Detect which cell encompasses the target text, then output its [x, y] center coordinate. 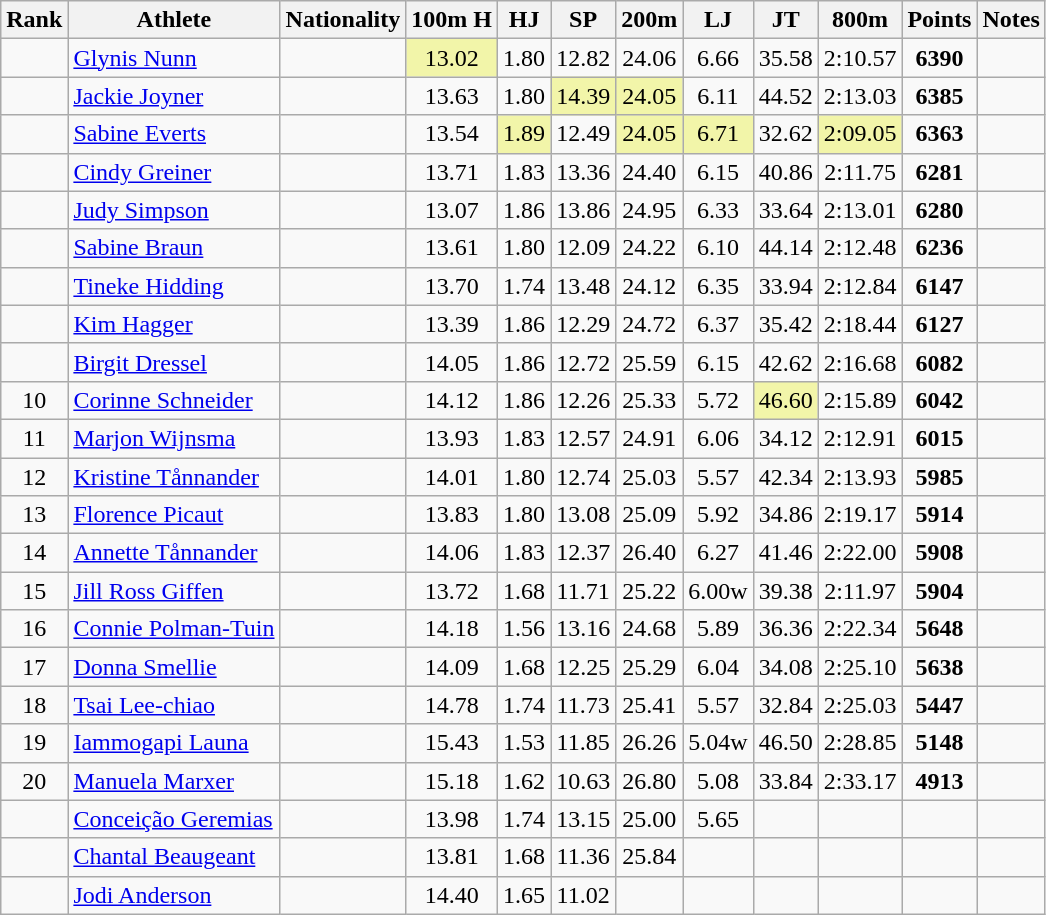
2:28.85 [860, 743]
Marjon Wijnsma [174, 438]
44.14 [786, 248]
13.15 [584, 819]
12.29 [584, 324]
2:33.17 [860, 781]
Corinne Schneider [174, 400]
2:12.84 [860, 286]
Birgit Dressel [174, 362]
Florence Picaut [174, 515]
25.33 [650, 400]
6.37 [718, 324]
32.84 [786, 705]
Kristine Tånnander [174, 477]
Points [940, 20]
1.62 [524, 781]
12.82 [584, 58]
32.62 [786, 134]
25.41 [650, 705]
Chantal Beaugeant [174, 857]
16 [34, 629]
12.26 [584, 400]
24.95 [650, 210]
24.12 [650, 286]
Athlete [174, 20]
13.02 [452, 58]
14.05 [452, 362]
33.84 [786, 781]
13.70 [452, 286]
11 [34, 438]
2:12.48 [860, 248]
25.09 [650, 515]
6390 [940, 58]
Jill Ross Giffen [174, 591]
Annette Tånnander [174, 553]
18 [34, 705]
5904 [940, 591]
12.49 [584, 134]
15 [34, 591]
2:15.89 [860, 400]
6127 [940, 324]
5.89 [718, 629]
Cindy Greiner [174, 172]
10 [34, 400]
2:22.34 [860, 629]
2:25.10 [860, 667]
2:16.68 [860, 362]
6015 [940, 438]
6385 [940, 96]
Jodi Anderson [174, 895]
2:13.03 [860, 96]
Conceição Geremias [174, 819]
200m [650, 20]
13.08 [584, 515]
13.61 [452, 248]
6.06 [718, 438]
6.71 [718, 134]
6280 [940, 210]
JT [786, 20]
24.72 [650, 324]
12.09 [584, 248]
11.71 [584, 591]
13.83 [452, 515]
Rank [34, 20]
15.18 [452, 781]
13.71 [452, 172]
2:18.44 [860, 324]
25.00 [650, 819]
13.48 [584, 286]
LJ [718, 20]
100m H [452, 20]
6.33 [718, 210]
13.16 [584, 629]
6.11 [718, 96]
6.66 [718, 58]
2:11.97 [860, 591]
25.84 [650, 857]
13.98 [452, 819]
34.86 [786, 515]
13.63 [452, 96]
Jackie Joyner [174, 96]
Nationality [343, 20]
14.40 [452, 895]
13.72 [452, 591]
14.06 [452, 553]
6236 [940, 248]
12.25 [584, 667]
12.37 [584, 553]
5447 [940, 705]
Donna Smellie [174, 667]
17 [34, 667]
6.00w [718, 591]
Judy Simpson [174, 210]
42.34 [786, 477]
14.39 [584, 96]
6082 [940, 362]
HJ [524, 20]
5908 [940, 553]
14.12 [452, 400]
25.59 [650, 362]
2:10.57 [860, 58]
12.74 [584, 477]
35.42 [786, 324]
11.85 [584, 743]
24.06 [650, 58]
24.40 [650, 172]
33.94 [786, 286]
14.09 [452, 667]
46.60 [786, 400]
Sabine Everts [174, 134]
2:22.00 [860, 553]
36.36 [786, 629]
Notes [1011, 20]
35.58 [786, 58]
4913 [940, 781]
24.22 [650, 248]
1.89 [524, 134]
42.62 [786, 362]
2:13.93 [860, 477]
5.72 [718, 400]
Manuela Marxer [174, 781]
11.02 [584, 895]
Kim Hagger [174, 324]
6.35 [718, 286]
6363 [940, 134]
24.91 [650, 438]
5638 [940, 667]
6.27 [718, 553]
5914 [940, 515]
25.29 [650, 667]
26.40 [650, 553]
26.26 [650, 743]
6147 [940, 286]
SP [584, 20]
13.36 [584, 172]
13.54 [452, 134]
5985 [940, 477]
19 [34, 743]
39.38 [786, 591]
25.22 [650, 591]
12 [34, 477]
26.80 [650, 781]
44.52 [786, 96]
2:09.05 [860, 134]
46.50 [786, 743]
13 [34, 515]
40.86 [786, 172]
6.04 [718, 667]
13.86 [584, 210]
2:13.01 [860, 210]
6281 [940, 172]
10.63 [584, 781]
33.64 [786, 210]
6042 [940, 400]
5148 [940, 743]
13.07 [452, 210]
34.12 [786, 438]
14 [34, 553]
12.72 [584, 362]
13.39 [452, 324]
24.68 [650, 629]
Iammogapi Launa [174, 743]
1.65 [524, 895]
20 [34, 781]
11.73 [584, 705]
5.92 [718, 515]
5.04w [718, 743]
2:11.75 [860, 172]
Connie Polman-Tuin [174, 629]
11.36 [584, 857]
25.03 [650, 477]
800m [860, 20]
13.93 [452, 438]
5648 [940, 629]
Glynis Nunn [174, 58]
14.78 [452, 705]
2:19.17 [860, 515]
5.08 [718, 781]
14.01 [452, 477]
Sabine Braun [174, 248]
12.57 [584, 438]
2:25.03 [860, 705]
Tsai Lee-chiao [174, 705]
Tineke Hidding [174, 286]
15.43 [452, 743]
34.08 [786, 667]
6.10 [718, 248]
1.53 [524, 743]
5.65 [718, 819]
41.46 [786, 553]
14.18 [452, 629]
1.56 [524, 629]
13.81 [452, 857]
2:12.91 [860, 438]
